Extract the [X, Y] coordinate from the center of the cell holding the provided text.  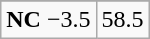
58.5 [122, 20]
NC −3.5 [48, 20]
